Find where the given text appears and provide that cell's center as (x, y) coordinate. 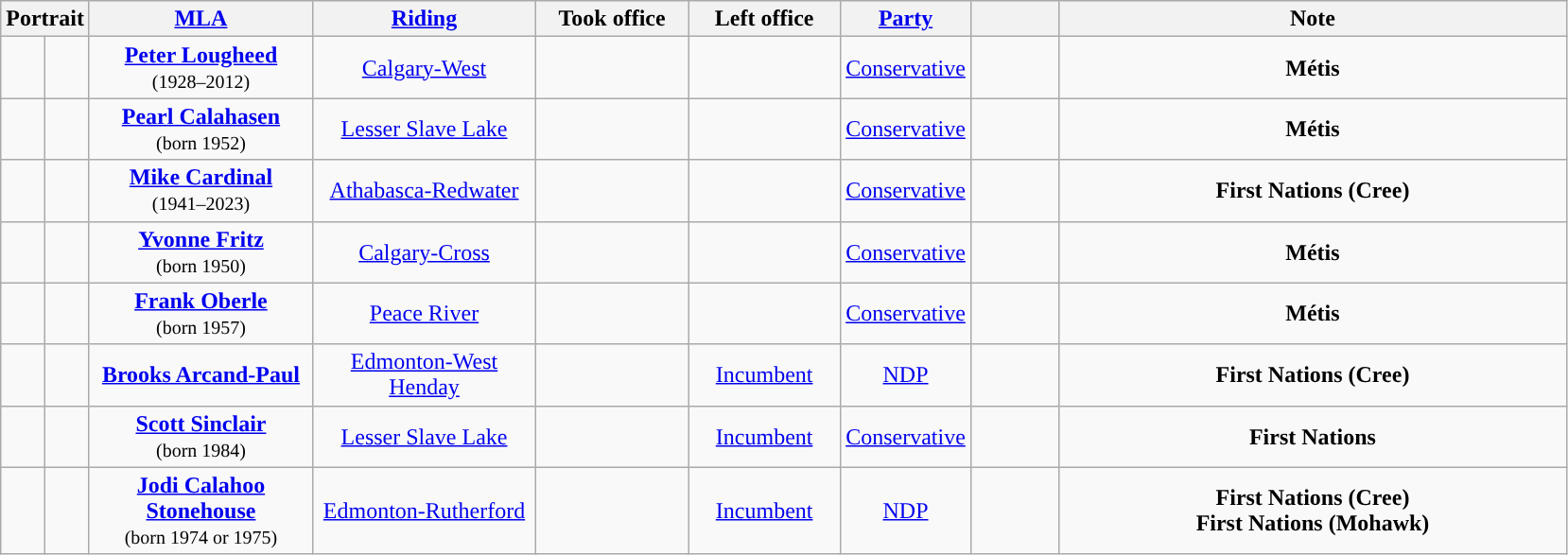
Peter Lougheed(1928–2012) (200, 68)
Brooks Arcand-Paul (200, 374)
Edmonton-Rutherford (424, 511)
Frank Oberle(born 1957) (200, 314)
Yvonne Fritz(born 1950) (200, 251)
Mike Cardinal(1941–2023) (200, 191)
Portrait (45, 19)
Left office (764, 19)
Edmonton-West Henday (424, 374)
First Nations (Cree)First Nations (Mohawk) (1313, 511)
First Nations (1313, 437)
Party (906, 19)
Riding (424, 19)
Took office (613, 19)
Calgary-Cross (424, 251)
Athabasca-Redwater (424, 191)
Pearl Calahasen(born 1952) (200, 129)
Calgary-West (424, 68)
Scott Sinclair(born 1984) (200, 437)
Jodi Calahoo Stonehouse(born 1974 or 1975) (200, 511)
MLA (200, 19)
Note (1313, 19)
Peace River (424, 314)
